Search for the cell housing the specified text and yield its [x, y] center coordinate. 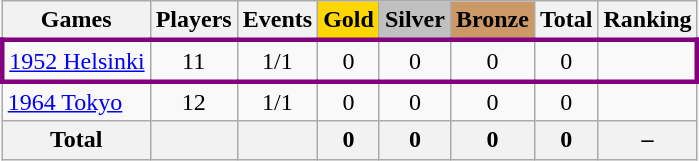
1952 Helsinki [76, 60]
Ranking [648, 21]
Gold [349, 21]
12 [194, 101]
Silver [414, 21]
Games [76, 21]
11 [194, 60]
1964 Tokyo [76, 101]
– [648, 140]
Players [194, 21]
Bronze [492, 21]
Events [277, 21]
